Return the (X, Y) coordinate for the center point of the cell that contains the specified text.  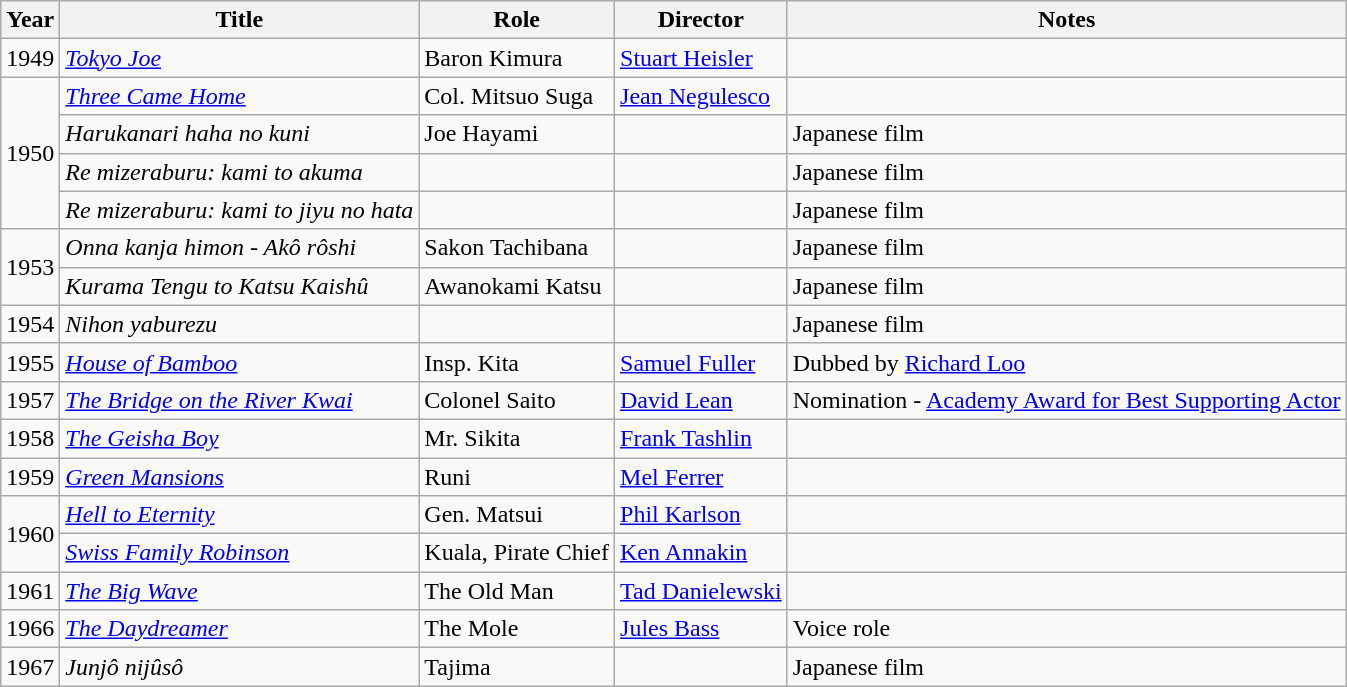
The Geisha Boy (240, 438)
Junjô nijûsô (240, 667)
Hell to Eternity (240, 515)
Mel Ferrer (702, 477)
Harukanari haha no kuni (240, 134)
Awanokami Katsu (517, 286)
The Daydreamer (240, 629)
1957 (30, 400)
1960 (30, 534)
Title (240, 20)
Nomination - Academy Award for Best Supporting Actor (1066, 400)
Sakon Tachibana (517, 248)
Onna kanja himon - Akô rôshi (240, 248)
1966 (30, 629)
1967 (30, 667)
The Old Man (517, 591)
Kurama Tengu to Katsu Kaishû (240, 286)
Re mizeraburu: kami to jiyu no hata (240, 210)
Green Mansions (240, 477)
Samuel Fuller (702, 362)
Tajima (517, 667)
Swiss Family Robinson (240, 553)
Frank Tashlin (702, 438)
Gen. Matsui (517, 515)
1953 (30, 267)
Jules Bass (702, 629)
1959 (30, 477)
Director (702, 20)
Dubbed by Richard Loo (1066, 362)
Kuala, Pirate Chief (517, 553)
Baron Kimura (517, 58)
Tokyo Joe (240, 58)
1958 (30, 438)
Colonel Saito (517, 400)
Phil Karlson (702, 515)
The Mole (517, 629)
Nihon yaburezu (240, 324)
Role (517, 20)
1949 (30, 58)
Year (30, 20)
Tad Danielewski (702, 591)
Mr. Sikita (517, 438)
1955 (30, 362)
Voice role (1066, 629)
1961 (30, 591)
Stuart Heisler (702, 58)
The Bridge on the River Kwai (240, 400)
Col. Mitsuo Suga (517, 96)
Notes (1066, 20)
House of Bamboo (240, 362)
Runi (517, 477)
1954 (30, 324)
Jean Negulesco (702, 96)
1950 (30, 153)
Joe Hayami (517, 134)
The Big Wave (240, 591)
Re mizeraburu: kami to akuma (240, 172)
David Lean (702, 400)
Insp. Kita (517, 362)
Three Came Home (240, 96)
Ken Annakin (702, 553)
